Determine the (X, Y) coordinate at the center of the cell enclosing the given text.  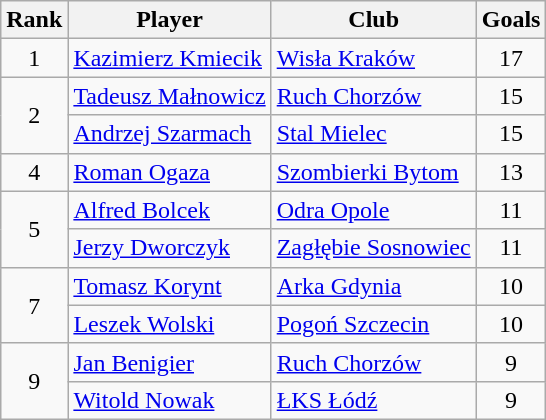
Tadeusz Małnowicz (170, 96)
Szombierki Bytom (374, 172)
Player (170, 20)
Alfred Bolcek (170, 210)
Tomasz Korynt (170, 286)
Wisła Kraków (374, 58)
Leszek Wolski (170, 324)
Pogoń Szczecin (374, 324)
Kazimierz Kmiecik (170, 58)
Club (374, 20)
Zagłębie Sosnowiec (374, 248)
Arka Gdynia (374, 286)
Goals (511, 20)
Roman Ogaza (170, 172)
Stal Mielec (374, 134)
17 (511, 58)
Witold Nowak (170, 400)
1 (34, 58)
13 (511, 172)
Andrzej Szarmach (170, 134)
5 (34, 229)
ŁKS Łódź (374, 400)
Rank (34, 20)
4 (34, 172)
Jan Benigier (170, 362)
2 (34, 115)
Jerzy Dworczyk (170, 248)
Odra Opole (374, 210)
7 (34, 305)
